Return [x, y] of the center of cell containing provided text 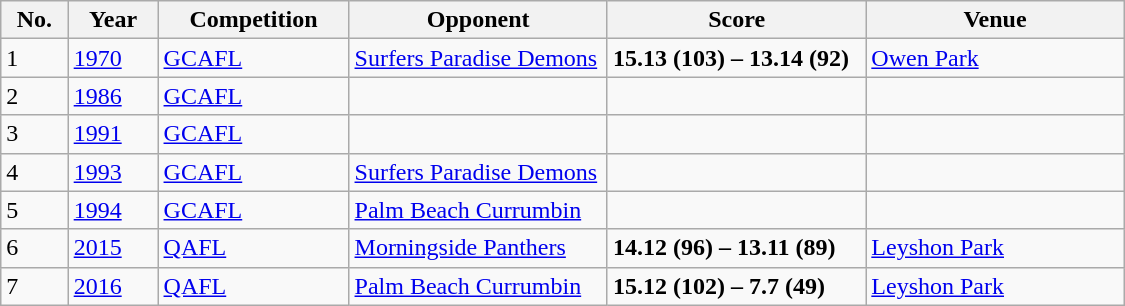
2 [34, 96]
Owen Park [995, 58]
Competition [254, 20]
6 [34, 248]
1986 [113, 96]
14.12 (96) – 13.11 (89) [736, 248]
7 [34, 286]
4 [34, 172]
Opponent [478, 20]
Score [736, 20]
1 [34, 58]
1970 [113, 58]
3 [34, 134]
15.12 (102) – 7.7 (49) [736, 286]
15.13 (103) – 13.14 (92) [736, 58]
1991 [113, 134]
1993 [113, 172]
Morningside Panthers [478, 248]
2015 [113, 248]
Venue [995, 20]
1994 [113, 210]
2016 [113, 286]
5 [34, 210]
Year [113, 20]
No. [34, 20]
